Determine the [x, y] coordinate at the center of the cell enclosing the given text.  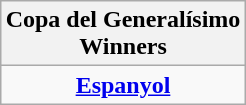
Espanyol [123, 85]
Copa del GeneralísimoWinners [123, 34]
